Pinpoint the cell where the given text exists, returning its (x, y) midpoint coordinate. 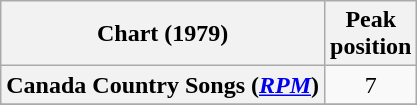
Peak position (371, 34)
7 (371, 85)
Chart (1979) (163, 34)
Canada Country Songs (RPM) (163, 85)
